Scan for the cell matching the given text and deliver its [x, y] coordinate at center. 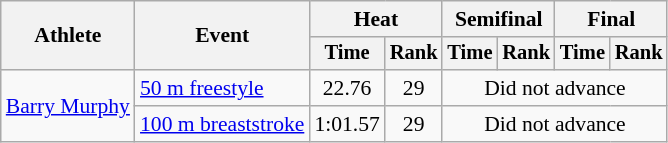
Event [222, 36]
Barry Murphy [68, 106]
Semifinal [498, 19]
1:01.57 [346, 124]
50 m freestyle [222, 88]
Heat [376, 19]
22.76 [346, 88]
Final [611, 19]
Athlete [68, 36]
100 m breaststroke [222, 124]
